Provide the (x, y) coordinate of the cell's center where the given text is located.  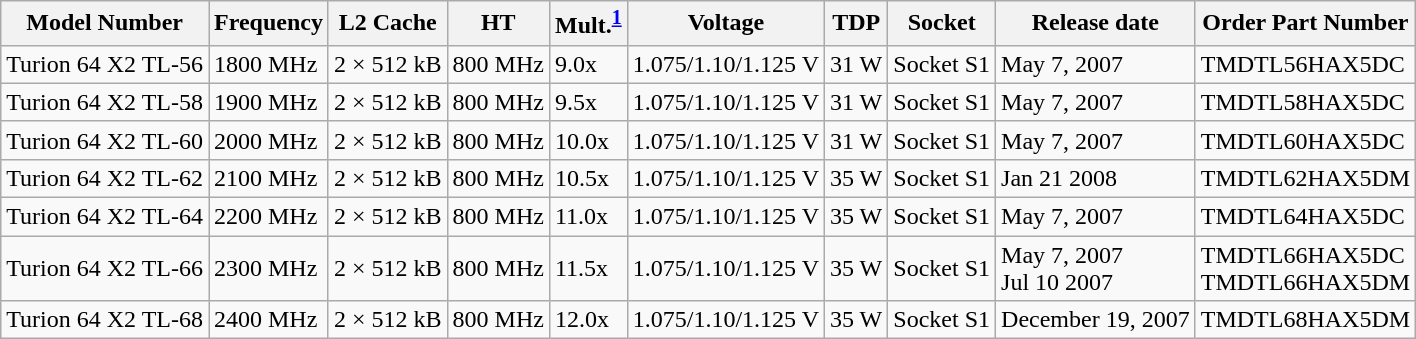
Voltage (726, 24)
11.0x (588, 217)
TMDTL62HAX5DM (1305, 178)
TDP (856, 24)
Order Part Number (1305, 24)
Turion 64 X2 TL-60 (105, 140)
Turion 64 X2 TL-58 (105, 102)
2400 MHz (268, 320)
Model Number (105, 24)
1900 MHz (268, 102)
HT (498, 24)
10.0x (588, 140)
L2 Cache (388, 24)
May 7, 2007Jul 10 2007 (1096, 268)
TMDTL66HAX5DCTMDTL66HAX5DM (1305, 268)
TMDTL56HAX5DC (1305, 64)
2000 MHz (268, 140)
TMDTL68HAX5DM (1305, 320)
Turion 64 X2 TL-66 (105, 268)
Jan 21 2008 (1096, 178)
Turion 64 X2 TL-64 (105, 217)
Turion 64 X2 TL-62 (105, 178)
2300 MHz (268, 268)
December 19, 2007 (1096, 320)
Mult.1 (588, 24)
Turion 64 X2 TL-56 (105, 64)
10.5x (588, 178)
Socket (942, 24)
TMDTL60HAX5DC (1305, 140)
TMDTL64HAX5DC (1305, 217)
11.5x (588, 268)
Frequency (268, 24)
Turion 64 X2 TL-68 (105, 320)
9.5x (588, 102)
TMDTL58HAX5DC (1305, 102)
2200 MHz (268, 217)
12.0x (588, 320)
1800 MHz (268, 64)
2100 MHz (268, 178)
Release date (1096, 24)
9.0x (588, 64)
